Pinpoint the cell where the given text exists, returning its [x, y] midpoint coordinate. 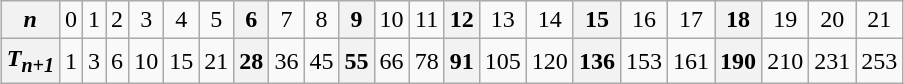
2 [118, 20]
19 [786, 20]
17 [690, 20]
5 [216, 20]
Tn+1 [30, 61]
20 [832, 20]
12 [462, 20]
190 [738, 61]
105 [502, 61]
16 [644, 20]
136 [596, 61]
7 [286, 20]
231 [832, 61]
66 [392, 61]
n [30, 20]
9 [356, 20]
253 [880, 61]
18 [738, 20]
78 [426, 61]
0 [70, 20]
36 [286, 61]
91 [462, 61]
153 [644, 61]
11 [426, 20]
8 [322, 20]
13 [502, 20]
55 [356, 61]
45 [322, 61]
14 [550, 20]
120 [550, 61]
4 [182, 20]
28 [252, 61]
210 [786, 61]
161 [690, 61]
